Find where the given text appears and provide that cell's center as (X, Y) coordinate. 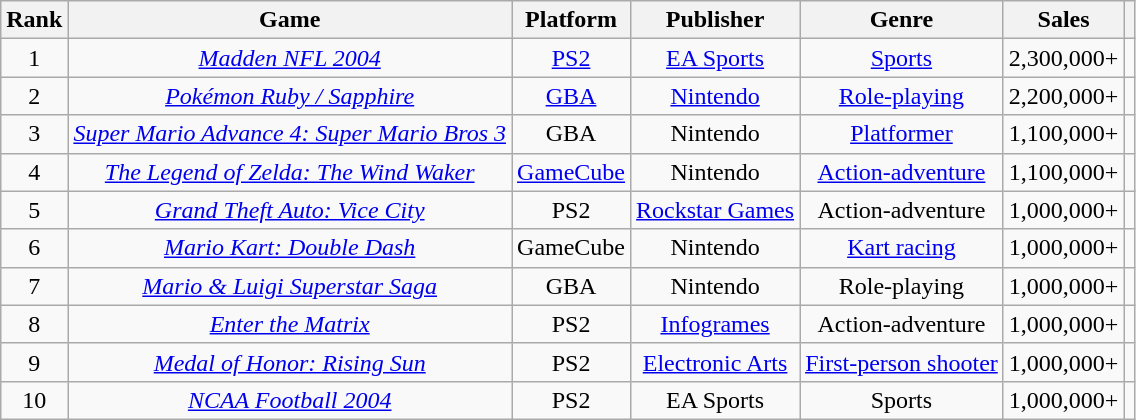
First-person shooter (902, 362)
10 (34, 400)
Platformer (902, 134)
Medal of Honor: Rising Sun (290, 362)
3 (34, 134)
2 (34, 96)
Electronic Arts (716, 362)
Mario Kart: Double Dash (290, 248)
Pokémon Ruby / Sapphire (290, 96)
4 (34, 172)
Kart racing (902, 248)
9 (34, 362)
Rockstar Games (716, 210)
2,300,000+ (1064, 58)
Publisher (716, 20)
Mario & Luigi Superstar Saga (290, 286)
2,200,000+ (1064, 96)
Madden NFL 2004 (290, 58)
Grand Theft Auto: Vice City (290, 210)
5 (34, 210)
The Legend of Zelda: The Wind Waker (290, 172)
NCAA Football 2004 (290, 400)
Genre (902, 20)
Rank (34, 20)
Infogrames (716, 324)
Sales (1064, 20)
Game (290, 20)
Platform (572, 20)
1 (34, 58)
7 (34, 286)
Super Mario Advance 4: Super Mario Bros 3 (290, 134)
8 (34, 324)
6 (34, 248)
Enter the Matrix (290, 324)
